Determine the (X, Y) coordinate at the center of the cell enclosing the given text.  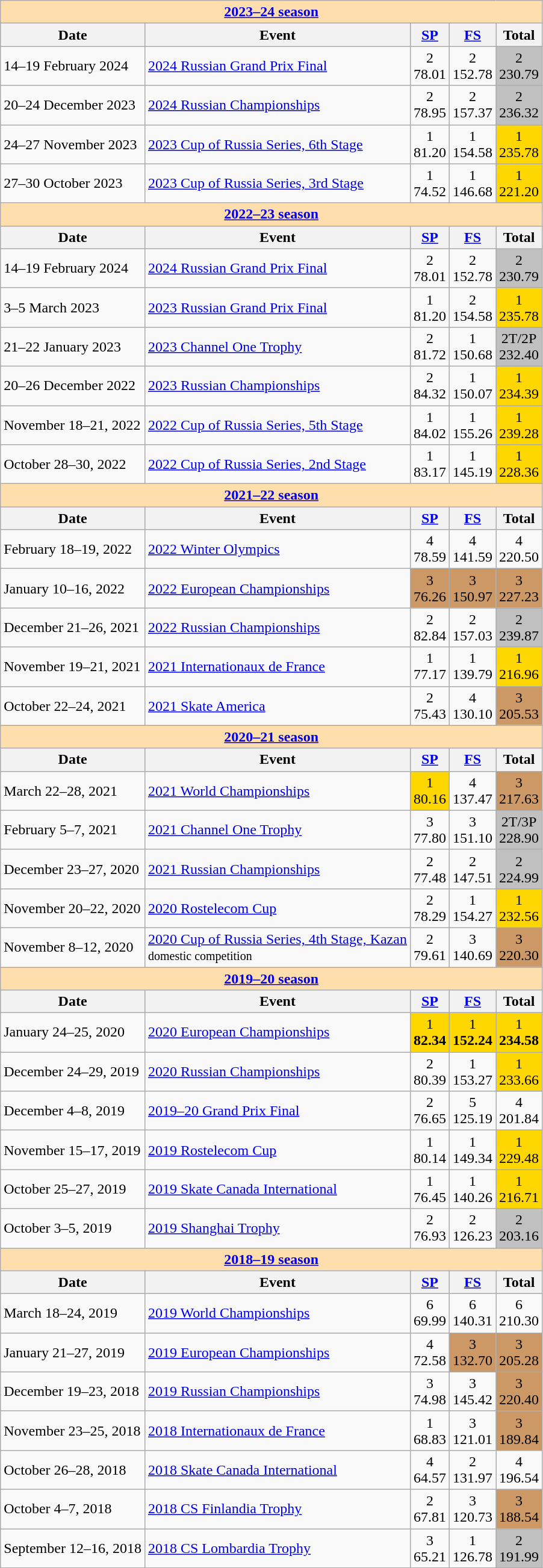
2 76.65 (430, 1111)
1 83.17 (430, 465)
2019 Rostelecom Cup (277, 1150)
October 22–24, 2021 (73, 705)
1 233.66 (519, 1071)
2 147.51 (473, 869)
2019 Skate Canada International (277, 1189)
1 150.68 (473, 347)
3 205.28 (519, 1352)
4 130.10 (473, 705)
2023–24 season (271, 12)
3 74.98 (430, 1392)
2021 World Championships (277, 791)
1 234.39 (519, 385)
October 25–27, 2019 (73, 1189)
1 155.26 (473, 425)
6 210.30 (519, 1313)
2T/2P 232.40 (519, 347)
3 220.40 (519, 1392)
3 145.42 (473, 1392)
1 153.27 (473, 1071)
2 78.29 (430, 908)
1 80.16 (430, 791)
3 220.30 (519, 947)
2 79.61 (430, 947)
1 76.45 (430, 1189)
1 149.34 (473, 1150)
2023 Russian Championships (277, 385)
November 23–25, 2018 (73, 1430)
2 131.97 (473, 1470)
3 188.54 (519, 1508)
2023 Russian Grand Prix Final (277, 307)
November 8–12, 2020 (73, 947)
2 203.16 (519, 1228)
2020–21 season (271, 737)
October 3–5, 2019 (73, 1228)
2 191.99 (519, 1548)
1 74.52 (430, 183)
4 78.59 (430, 549)
November 20–22, 2020 (73, 908)
2018 Internationaux de France (277, 1430)
1 221.20 (519, 183)
5 125.19 (473, 1111)
October 28–30, 2022 (73, 465)
2 84.32 (430, 385)
3 151.10 (473, 829)
4 72.58 (430, 1352)
2 77.48 (430, 869)
2 67.81 (430, 1508)
2 82.84 (430, 627)
2 157.03 (473, 627)
3 227.23 (519, 589)
1 228.36 (519, 465)
2 81.72 (430, 347)
3 150.97 (473, 589)
4 196.54 (519, 1470)
2021 Internationaux de France (277, 667)
2018 CS Finlandia Trophy (277, 1508)
2018–19 season (271, 1259)
December 23–27, 2020 (73, 869)
2020 Cup of Russia Series, 4th Stage, Kazan domestic competition (277, 947)
3 120.73 (473, 1508)
1 145.19 (473, 465)
3 77.80 (430, 829)
4 220.50 (519, 549)
1 150.07 (473, 385)
2020 Russian Championships (277, 1071)
1 234.58 (519, 1033)
3 217.63 (519, 791)
2018 Skate Canada International (277, 1470)
January 24–25, 2020 (73, 1033)
1 146.68 (473, 183)
2019 Shanghai Trophy (277, 1228)
3–5 March 2023 (73, 307)
2022 Cup of Russia Series, 5th Stage (277, 425)
2 126.23 (473, 1228)
2022 European Championships (277, 589)
21–22 January 2023 (73, 347)
December 19–23, 2018 (73, 1392)
1 154.27 (473, 908)
2 76.93 (430, 1228)
2023 Cup of Russia Series, 6th Stage (277, 144)
2 239.87 (519, 627)
1 216.71 (519, 1189)
2 157.37 (473, 105)
October 4–7, 2018 (73, 1508)
December 21–26, 2021 (73, 627)
1 139.79 (473, 667)
2 236.32 (519, 105)
January 21–27, 2019 (73, 1352)
2022–23 season (271, 214)
2023 Channel One Trophy (277, 347)
2023 Cup of Russia Series, 3rd Stage (277, 183)
2019 Russian Championships (277, 1392)
November 15–17, 2019 (73, 1150)
October 26–28, 2018 (73, 1470)
24–27 November 2023 (73, 144)
1 82.34 (430, 1033)
1 84.02 (430, 425)
2019 European Championships (277, 1352)
4 201.84 (519, 1111)
December 4–8, 2019 (73, 1111)
January 10–16, 2022 (73, 589)
2020 Rostelecom Cup (277, 908)
2018 CS Lombardia Trophy (277, 1548)
2022 Winter Olympics (277, 549)
1 229.48 (519, 1150)
4 137.47 (473, 791)
December 24–29, 2019 (73, 1071)
November 18–21, 2022 (73, 425)
March 22–28, 2021 (73, 791)
February 18–19, 2022 (73, 549)
27–30 October 2023 (73, 183)
3 65.21 (430, 1548)
2019–20 Grand Prix Final (277, 1111)
2021 Russian Championships (277, 869)
1 152.24 (473, 1033)
2 78.95 (430, 105)
3 205.53 (519, 705)
2022 Russian Championships (277, 627)
2019–20 season (271, 978)
20–26 December 2022 (73, 385)
2 224.99 (519, 869)
2020 European Championships (277, 1033)
3 132.70 (473, 1352)
1 232.56 (519, 908)
2T/3P 228.90 (519, 829)
1 154.58 (473, 144)
February 5–7, 2021 (73, 829)
20–24 December 2023 (73, 105)
2021 Channel One Trophy (277, 829)
6 140.31 (473, 1313)
6 69.99 (430, 1313)
March 18–24, 2019 (73, 1313)
3 140.69 (473, 947)
2 80.39 (430, 1071)
1 80.14 (430, 1150)
1 216.96 (519, 667)
2019 World Championships (277, 1313)
1 239.28 (519, 425)
3 76.26 (430, 589)
2021 Skate America (277, 705)
November 19–21, 2021 (73, 667)
4 141.59 (473, 549)
1 126.78 (473, 1548)
2024 Russian Championships (277, 105)
2022 Cup of Russia Series, 2nd Stage (277, 465)
3 121.01 (473, 1430)
2021–22 season (271, 495)
1 77.17 (430, 667)
4 64.57 (430, 1470)
1 68.83 (430, 1430)
3 189.84 (519, 1430)
2 154.58 (473, 307)
2 75.43 (430, 705)
1 140.26 (473, 1189)
September 12–16, 2018 (73, 1548)
